Find where the given text appears and provide that cell's center as [X, Y] coordinate. 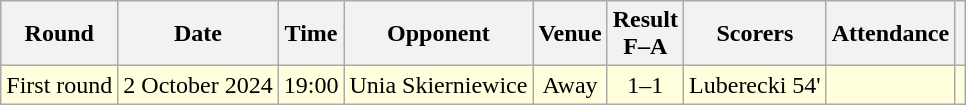
Scorers [756, 34]
Away [570, 85]
Round [60, 34]
Attendance [890, 34]
Venue [570, 34]
ResultF–A [645, 34]
2 October 2024 [198, 85]
Opponent [438, 34]
Luberecki 54' [756, 85]
19:00 [311, 85]
First round [60, 85]
1–1 [645, 85]
Unia Skierniewice [438, 85]
Time [311, 34]
Date [198, 34]
